Return the [X, Y] coordinate for the center point of the cell that contains the specified text.  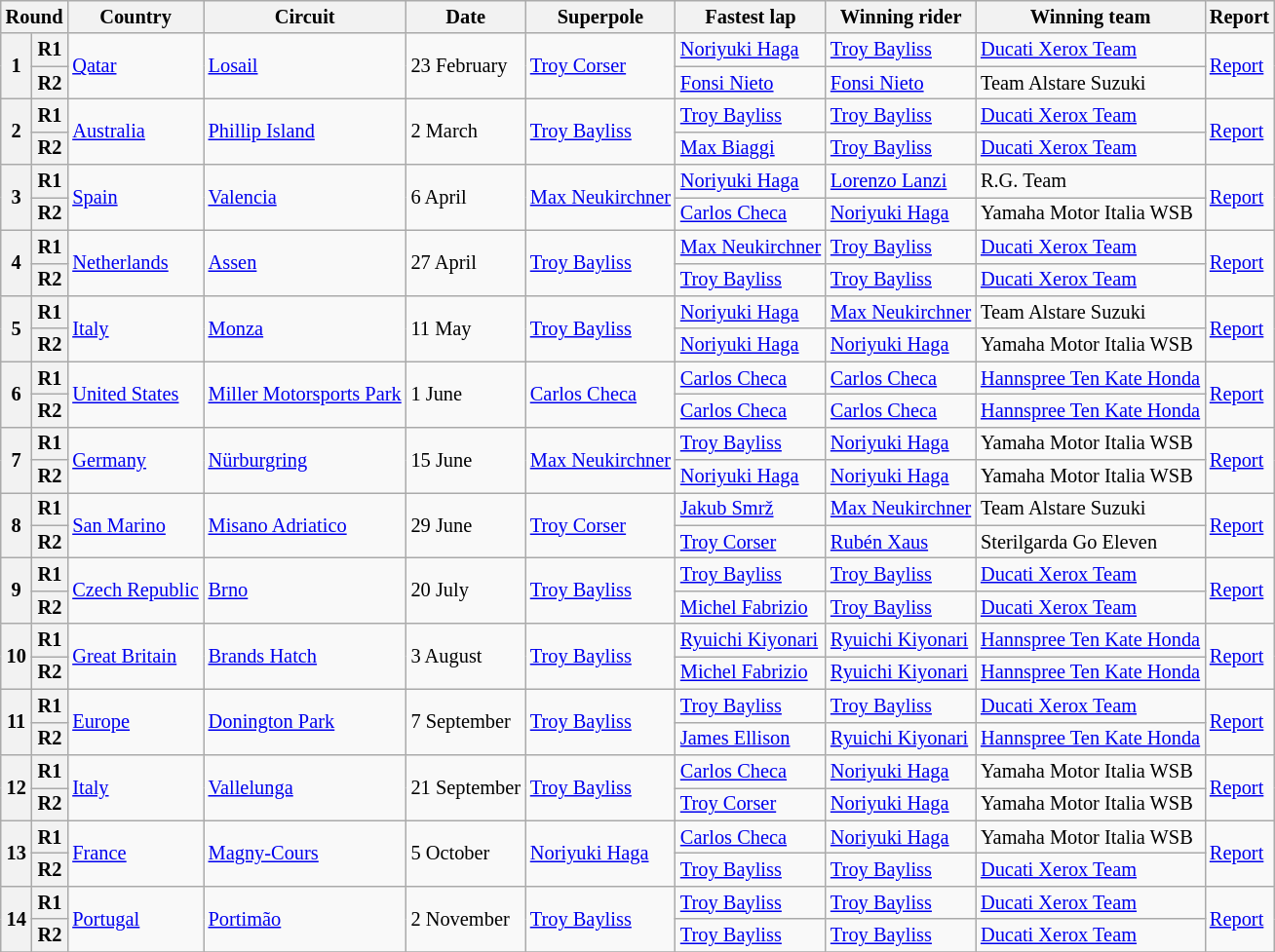
Lorenzo Lanzi [901, 181]
Great Britain [135, 657]
Superpole [600, 17]
8 [17, 524]
Assen [305, 263]
Germany [135, 460]
1 [17, 66]
Winning team [1090, 17]
11 May [466, 327]
4 [17, 263]
Netherlands [135, 263]
Nürburgring [305, 460]
Rubén Xaus [901, 542]
France [135, 854]
Portimão [305, 918]
Qatar [135, 66]
5 [17, 327]
21 September [466, 787]
10 [17, 657]
Max Biaggi [751, 148]
Winning rider [901, 17]
United States [135, 394]
27 April [466, 263]
Fastest lap [751, 17]
Valencia [305, 197]
1 June [466, 394]
Vallelunga [305, 787]
13 [17, 854]
Date [466, 17]
Round [35, 17]
29 June [466, 524]
6 [17, 394]
San Marino [135, 524]
7 September [466, 721]
23 February [466, 66]
11 [17, 721]
2 [17, 131]
2 March [466, 131]
Portugal [135, 918]
3 [17, 197]
Monza [305, 327]
James Ellison [751, 739]
Jakub Smrž [751, 509]
Spain [135, 197]
Brno [305, 590]
5 October [466, 854]
Brands Hatch [305, 657]
15 June [466, 460]
Phillip Island [305, 131]
7 [17, 460]
9 [17, 590]
Losail [305, 66]
Czech Republic [135, 590]
3 August [466, 657]
Magny-Cours [305, 854]
Australia [135, 131]
R.G. Team [1090, 181]
Miller Motorsports Park [305, 394]
Donington Park [305, 721]
6 April [466, 197]
2 November [466, 918]
Misano Adriatico [305, 524]
12 [17, 787]
Country [135, 17]
Europe [135, 721]
Sterilgarda Go Eleven [1090, 542]
Circuit [305, 17]
20 July [466, 590]
14 [17, 918]
